Determine the [X, Y] coordinate at the center of the cell enclosing the given text.  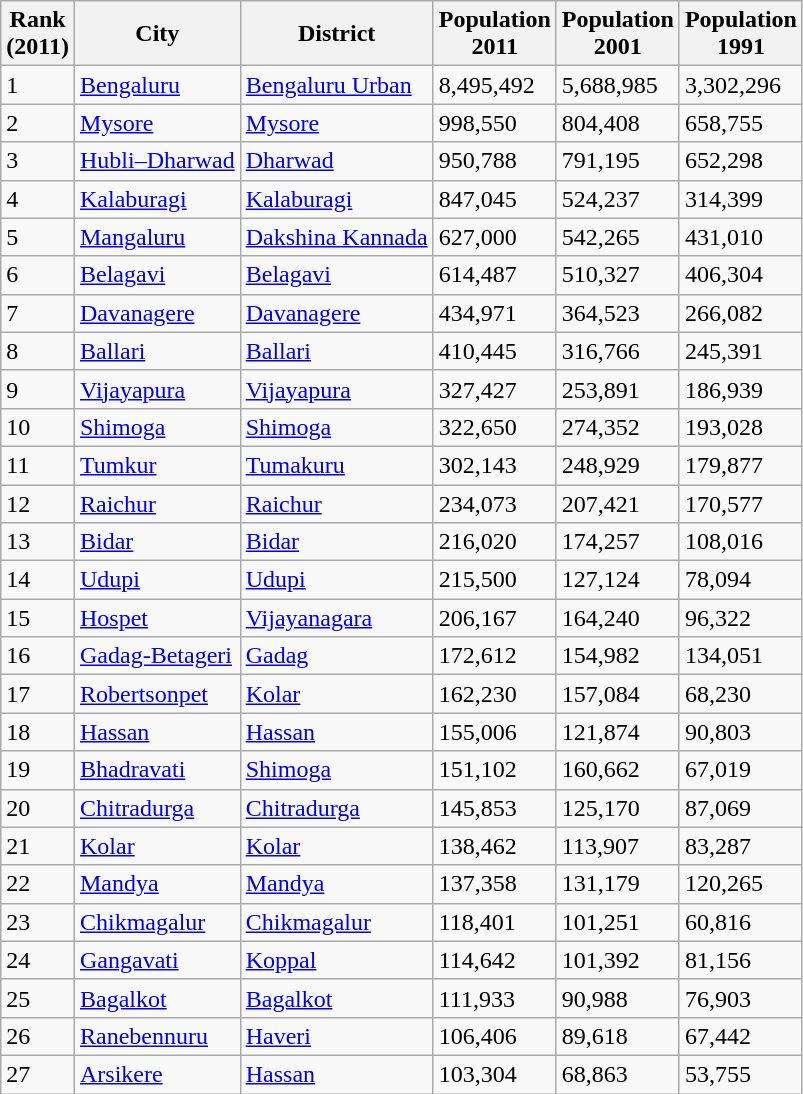
18 [38, 732]
658,755 [740, 123]
791,195 [618, 161]
Rank(2011) [38, 34]
Bengaluru Urban [336, 85]
804,408 [618, 123]
26 [38, 1036]
431,010 [740, 237]
137,358 [494, 884]
145,853 [494, 808]
24 [38, 960]
22 [38, 884]
Dharwad [336, 161]
5 [38, 237]
207,421 [618, 503]
13 [38, 542]
3 [38, 161]
District [336, 34]
Arsikere [157, 1074]
Gangavati [157, 960]
253,891 [618, 389]
Population1991 [740, 34]
216,020 [494, 542]
316,766 [618, 351]
614,487 [494, 275]
302,143 [494, 465]
Population2001 [618, 34]
131,179 [618, 884]
106,406 [494, 1036]
248,929 [618, 465]
170,577 [740, 503]
78,094 [740, 580]
162,230 [494, 694]
90,803 [740, 732]
4 [38, 199]
Hospet [157, 618]
157,084 [618, 694]
10 [38, 427]
327,427 [494, 389]
Dakshina Kannada [336, 237]
15 [38, 618]
Tumakuru [336, 465]
Mangaluru [157, 237]
652,298 [740, 161]
193,028 [740, 427]
1 [38, 85]
234,073 [494, 503]
6 [38, 275]
125,170 [618, 808]
Gadag-Betageri [157, 656]
Vijayanagara [336, 618]
83,287 [740, 846]
23 [38, 922]
120,265 [740, 884]
206,167 [494, 618]
9 [38, 389]
2 [38, 123]
Tumkur [157, 465]
434,971 [494, 313]
364,523 [618, 313]
Bhadravati [157, 770]
998,550 [494, 123]
87,069 [740, 808]
172,612 [494, 656]
16 [38, 656]
134,051 [740, 656]
174,257 [618, 542]
266,082 [740, 313]
114,642 [494, 960]
121,874 [618, 732]
Hubli–Dharwad [157, 161]
12 [38, 503]
25 [38, 998]
186,939 [740, 389]
179,877 [740, 465]
8,495,492 [494, 85]
108,016 [740, 542]
101,392 [618, 960]
Haveri [336, 1036]
627,000 [494, 237]
67,442 [740, 1036]
111,933 [494, 998]
103,304 [494, 1074]
89,618 [618, 1036]
68,863 [618, 1074]
81,156 [740, 960]
90,988 [618, 998]
215,500 [494, 580]
151,102 [494, 770]
Robertsonpet [157, 694]
Ranebennuru [157, 1036]
17 [38, 694]
City [157, 34]
11 [38, 465]
127,124 [618, 580]
60,816 [740, 922]
96,322 [740, 618]
3,302,296 [740, 85]
14 [38, 580]
274,352 [618, 427]
245,391 [740, 351]
542,265 [618, 237]
7 [38, 313]
406,304 [740, 275]
164,240 [618, 618]
113,907 [618, 846]
524,237 [618, 199]
847,045 [494, 199]
68,230 [740, 694]
314,399 [740, 199]
950,788 [494, 161]
5,688,985 [618, 85]
20 [38, 808]
Gadag [336, 656]
410,445 [494, 351]
155,006 [494, 732]
101,251 [618, 922]
160,662 [618, 770]
Population2011 [494, 34]
76,903 [740, 998]
Bengaluru [157, 85]
53,755 [740, 1074]
154,982 [618, 656]
67,019 [740, 770]
19 [38, 770]
21 [38, 846]
322,650 [494, 427]
8 [38, 351]
138,462 [494, 846]
Koppal [336, 960]
510,327 [618, 275]
27 [38, 1074]
118,401 [494, 922]
